Identify which cell holds the provided text, then report its [X, Y] central coordinate. 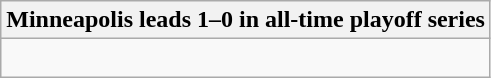
Minneapolis leads 1–0 in all-time playoff series [246, 20]
